Capture the cell that displays the provided text and extract its (x, y) central coordinate. 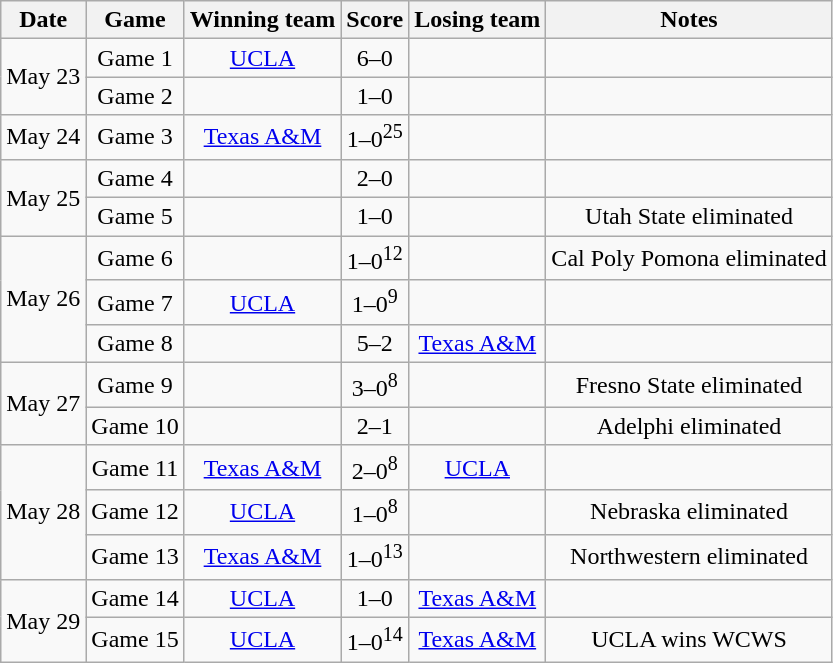
Fresno State eliminated (689, 386)
UCLA wins WCWS (689, 640)
May 28 (44, 512)
Game 13 (135, 558)
Utah State eliminated (689, 217)
Game 2 (135, 96)
1–014 (375, 640)
May 29 (44, 620)
Game 1 (135, 58)
Game 11 (135, 468)
Game 5 (135, 217)
2–1 (375, 426)
2–0 (375, 178)
Game 8 (135, 344)
May 27 (44, 404)
Notes (689, 20)
Northwestern eliminated (689, 558)
5–2 (375, 344)
Game 6 (135, 258)
Adelphi eliminated (689, 426)
Game 3 (135, 138)
1–09 (375, 302)
Losing team (478, 20)
1–013 (375, 558)
May 25 (44, 197)
1–012 (375, 258)
Game 10 (135, 426)
Game 4 (135, 178)
6–0 (375, 58)
Nebraska eliminated (689, 512)
Game 9 (135, 386)
Date (44, 20)
Winning team (262, 20)
Game 15 (135, 640)
May 26 (44, 300)
Game 14 (135, 598)
Game 7 (135, 302)
3–08 (375, 386)
Cal Poly Pomona eliminated (689, 258)
Game 12 (135, 512)
May 23 (44, 77)
Game (135, 20)
1–025 (375, 138)
1–08 (375, 512)
2–08 (375, 468)
Score (375, 20)
May 24 (44, 138)
